Search for the cell housing the specified text and yield its (x, y) center coordinate. 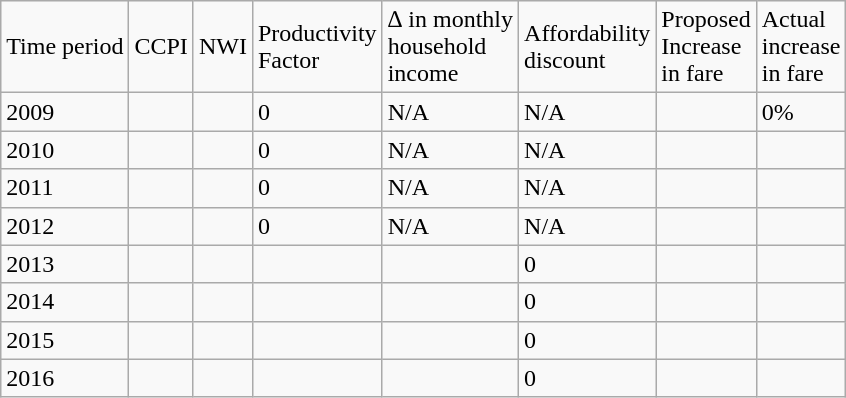
2013 (65, 264)
2015 (65, 340)
2014 (65, 302)
2016 (65, 378)
Actualincreasein fare (801, 47)
2012 (65, 226)
2010 (65, 150)
Time period (65, 47)
2011 (65, 188)
∆ in monthlyhouseholdincome (450, 47)
2009 (65, 112)
0% (801, 112)
Affordabilitydiscount (588, 47)
ProductivityFactor (317, 47)
NWI (222, 47)
ProposedIncreasein fare (706, 47)
CCPI (161, 47)
